Detect which cell encompasses the target text, then output its [X, Y] center coordinate. 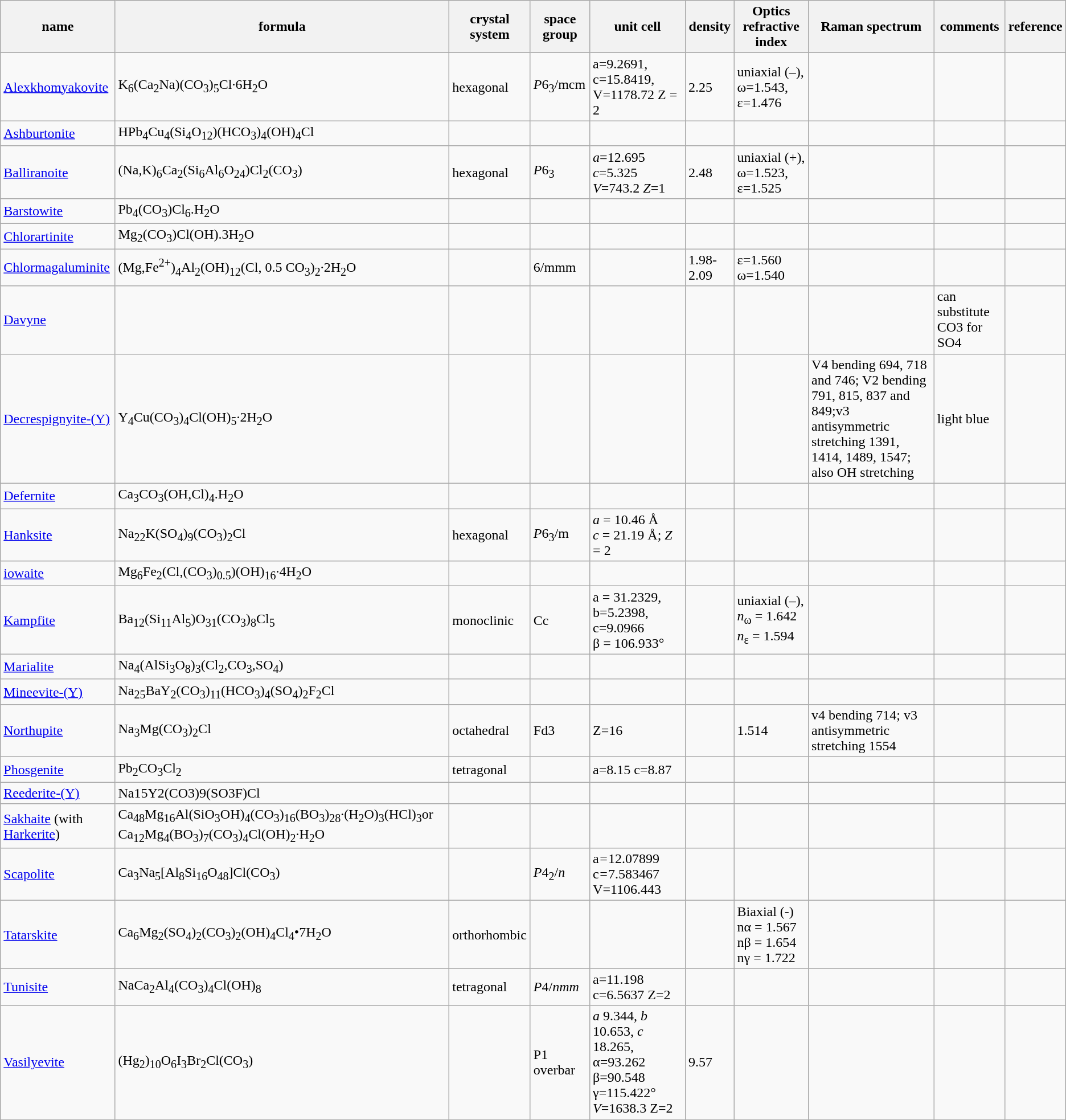
Reederite-(Y) [58, 793]
V4 bending 694, 718 and 746; V2 bending 791, 815, 837 and 849;v3 antisymmetric stretching 1391, 1414, 1489, 1547; also OH stretching [871, 418]
Na25BaY2(CO3)11(HCO3)4(SO4)2F2Cl [282, 692]
a=12.07899 c=7.583467 V=1106.443 [638, 874]
(Hg2)10O6I3Br2Cl(CO3) [282, 1062]
uniaxial (–), ω=1.543, ε=1.476 [771, 87]
iowaite [58, 574]
2.25 [710, 87]
Na15Y2(CO3)9(SO3F)Cl [282, 793]
space group [560, 27]
Chlorartinite [58, 236]
ε=1.560 ω=1.540 [771, 268]
Biaxial (-) nα = 1.567 nβ = 1.654 nγ = 1.722 [771, 934]
Fd3 [560, 731]
Ba12(Si11Al5)O31(CO3)8Cl5 [282, 620]
monoclinic [490, 620]
formula [282, 27]
Tatarskite [58, 934]
Davyne [58, 320]
9.57 [710, 1062]
uniaxial (–), nω = 1.642 nε = 1.594 [771, 620]
1.98-2.09 [710, 268]
Northupite [58, 731]
name [58, 27]
Scapolite [58, 874]
Ca3CO3(OH,Cl)4.H2O [282, 496]
Balliranoite [58, 172]
Ca3Na5[Al8Si16O48]Cl(CO3) [282, 874]
comments [969, 27]
Barstowite [58, 211]
a=12.695 c=5.325 V=743.2 Z=1 [638, 172]
Na4(AlSi3O8)3(Cl2,CO3,SO4) [282, 667]
Ca6Mg2(SO4)2(CO3)2(OH)4Cl4•7H2O [282, 934]
Cc [560, 620]
Raman spectrum [871, 27]
can substitute CO3 for SO4 [969, 320]
Sakhaite (with Harkerite) [58, 826]
Mineevite-(Y) [58, 692]
Kampfite [58, 620]
Alexkhomyakovite [58, 87]
v4 bending 714; v3 antisymmetric stretching 1554 [871, 731]
2.48 [710, 172]
Mg6Fe2(Cl,(CO3)0.5)(OH)16·4H2O [282, 574]
Hanksite [58, 534]
Ca48Mg16Al(SiO3OH)4(CO3)16(BO3)28·(H2O)3(HCl)3or Ca12Mg4(BO3)7(CO3)4Cl(OH)2·H2O [282, 826]
Na22K(SO4)9(CO3)2Cl [282, 534]
reference [1035, 27]
light blue [969, 418]
Vasilyevite [58, 1062]
Na3Mg(CO3)2Cl [282, 731]
a 9.344, b 10.653, c 18.265, α=93.262 β=90.548 γ=115.422° V=1638.3 Z=2 [638, 1062]
P63 [560, 172]
Optics refractive index [771, 27]
a=11.198 c=6.5637 Z=2 [638, 987]
6/mmm [560, 268]
P42/n [560, 874]
octahedral [490, 731]
Pb2CO3Cl2 [282, 770]
density [710, 27]
a = 31.2329, b=5.2398, c=9.0966β = 106.933° [638, 620]
Marialite [58, 667]
NaCa2Al4(CO3)4Cl(OH)8 [282, 987]
Z=16 [638, 731]
a = 10.46 Åc = 21.19 Å; Z = 2 [638, 534]
Ashburtonite [58, 133]
Tunisite [58, 987]
crystal system [490, 27]
uniaxial (+), ω=1.523, ε=1.525 [771, 172]
P4/nmm [560, 987]
a=8.15 c=8.87 [638, 770]
HPb4Cu4(Si4O12)(HCO3)4(OH)4Cl [282, 133]
(Mg,Fe2+)4Al2(OH)12(Cl, 0.5 CO3)2·2H2O [282, 268]
Defernite [58, 496]
P63/mcm [560, 87]
(Na,K)6Ca2(Si6Al6O24)Cl2(CO3) [282, 172]
Y4Cu(CO3)4Cl(OH)5·2H2O [282, 418]
P1 overbar [560, 1062]
P63/m [560, 534]
K6(Ca2Na)(CO3)5Cl∙6H2O [282, 87]
Decrespignyite-(Y) [58, 418]
Phosgenite [58, 770]
1.514 [771, 731]
a=9.2691, c=15.8419, V=1178.72 Z = 2 [638, 87]
Mg2(CO3)Cl(OH).3H2O [282, 236]
unit cell [638, 27]
orthorhombic [490, 934]
Pb4(CO3)Cl6.H2O [282, 211]
Chlormagaluminite [58, 268]
